Output the [X, Y] coordinate of the center of the cell containing the given text.  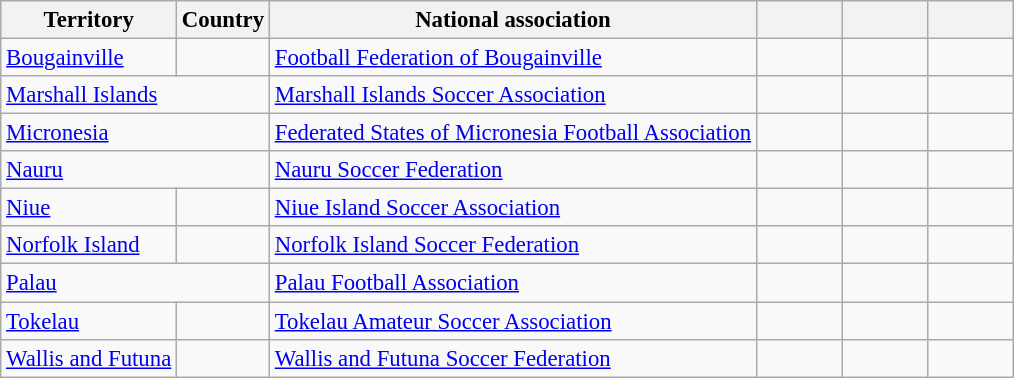
Niue Island Soccer Association [512, 208]
Bougainville [89, 58]
Wallis and Futuna Soccer Federation [512, 358]
Tokelau [89, 321]
Palau [136, 283]
Palau Football Association [512, 283]
Norfolk Island [89, 245]
Wallis and Futuna [89, 358]
Norfolk Island Soccer Federation [512, 245]
Marshall Islands [136, 95]
Football Federation of Bougainville [512, 58]
Niue [89, 208]
Federated States of Micronesia Football Association [512, 133]
National association [512, 20]
Territory [89, 20]
Micronesia [136, 133]
Marshall Islands Soccer Association [512, 95]
Country [224, 20]
Nauru [136, 170]
Nauru Soccer Federation [512, 170]
Tokelau Amateur Soccer Association [512, 321]
